Determine the (X, Y) coordinate at the center of the cell enclosing the given text.  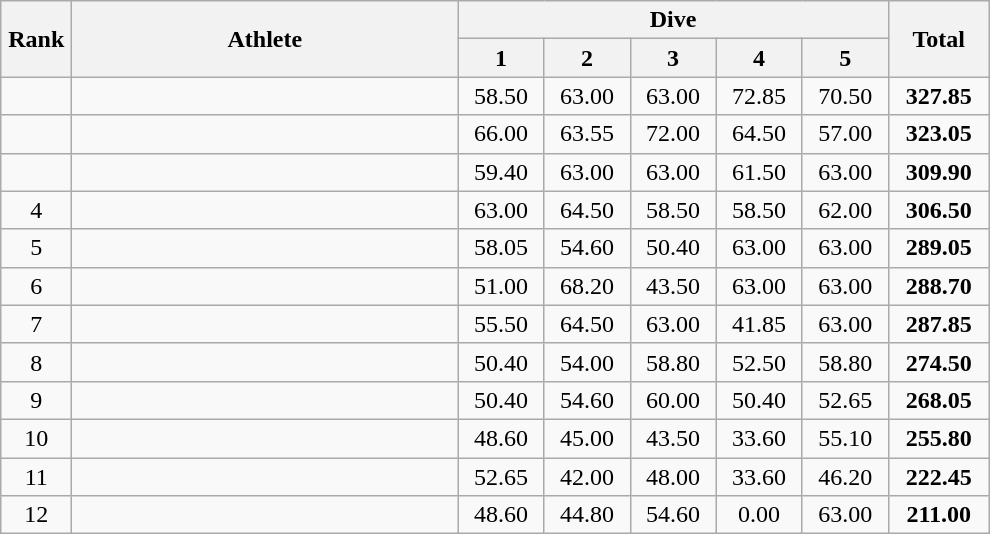
68.20 (587, 286)
54.00 (587, 362)
59.40 (501, 172)
51.00 (501, 286)
211.00 (938, 515)
222.45 (938, 477)
3 (673, 58)
2 (587, 58)
41.85 (759, 324)
6 (36, 286)
48.00 (673, 477)
60.00 (673, 400)
289.05 (938, 248)
8 (36, 362)
9 (36, 400)
70.50 (845, 96)
7 (36, 324)
255.80 (938, 438)
306.50 (938, 210)
44.80 (587, 515)
309.90 (938, 172)
11 (36, 477)
Athlete (265, 39)
Dive (673, 20)
58.05 (501, 248)
287.85 (938, 324)
57.00 (845, 134)
63.55 (587, 134)
66.00 (501, 134)
323.05 (938, 134)
Total (938, 39)
10 (36, 438)
52.50 (759, 362)
0.00 (759, 515)
72.85 (759, 96)
1 (501, 58)
274.50 (938, 362)
42.00 (587, 477)
46.20 (845, 477)
62.00 (845, 210)
55.10 (845, 438)
12 (36, 515)
Rank (36, 39)
45.00 (587, 438)
55.50 (501, 324)
72.00 (673, 134)
327.85 (938, 96)
61.50 (759, 172)
268.05 (938, 400)
288.70 (938, 286)
